Return the (X, Y) coordinate for the center point of the cell that contains the specified text.  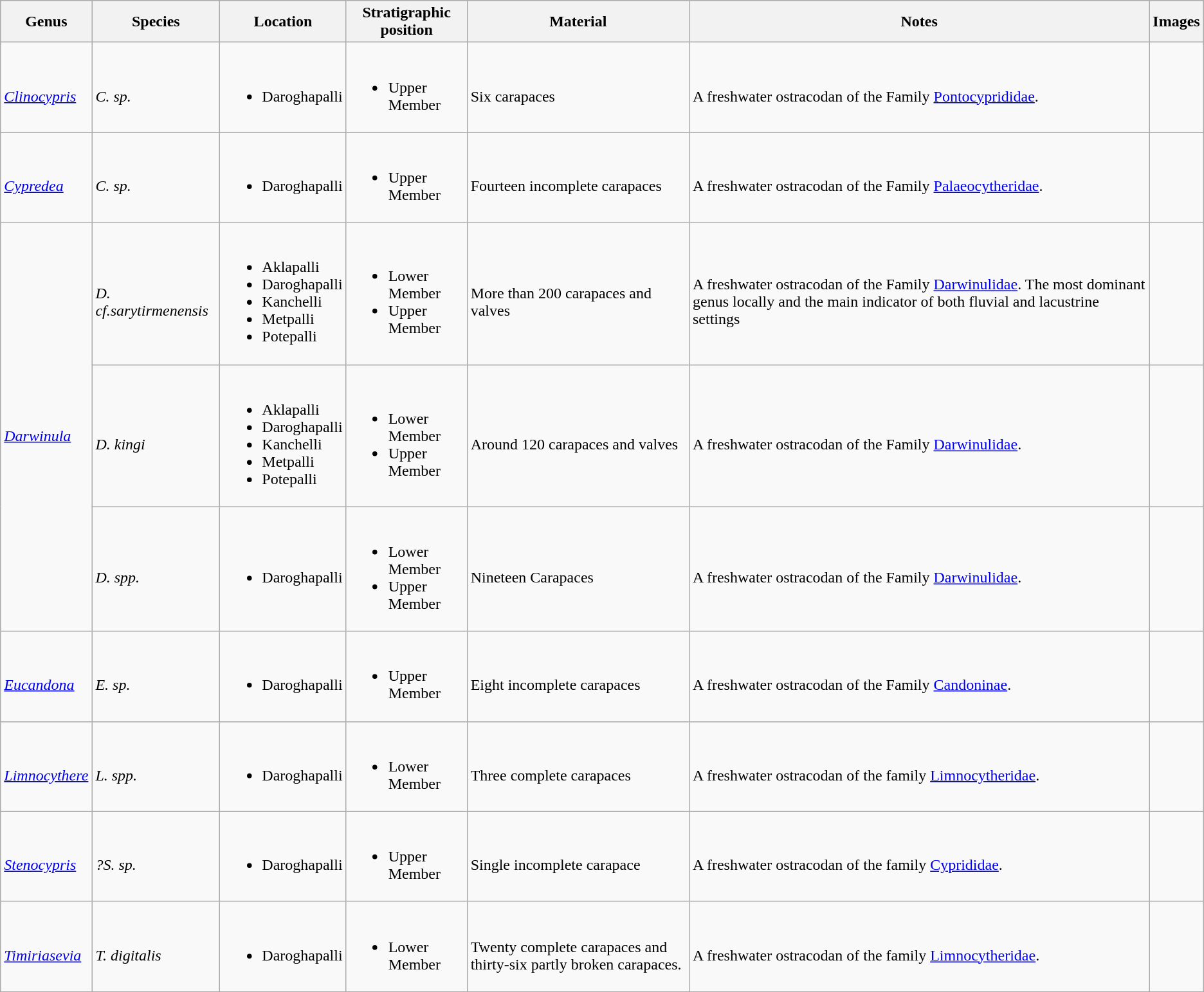
L. spp. (156, 766)
Twenty complete carapaces and thirty-six partly broken carapaces. (578, 946)
Eucandona (46, 676)
A freshwater ostracodan of the Family Candoninae. (918, 676)
T. digitalis (156, 946)
Three complete carapaces (578, 766)
E. sp. (156, 676)
Clinocypris (46, 87)
Single incomplete carapace (578, 856)
A freshwater ostracodan of the Family Darwinulidae. The most dominant genus locally and the main indicator of both fluvial and lacustrine settings (918, 293)
More than 200 carapaces and valves (578, 293)
Notes (918, 22)
A freshwater ostracodan of the Family Pontocyprididae. (918, 87)
Limnocythere (46, 766)
Six carapaces (578, 87)
Genus (46, 22)
?S. sp. (156, 856)
Fourteen incomplete carapaces (578, 177)
Darwinula (46, 427)
Stenocypris (46, 856)
Images (1176, 22)
D. spp. (156, 569)
Location (283, 22)
Material (578, 22)
Cypredea (46, 177)
Eight incomplete carapaces (578, 676)
D. cf.sarytirmenensis (156, 293)
Species (156, 22)
D. kingi (156, 436)
A freshwater ostracodan of the family Cyprididae. (918, 856)
A freshwater ostracodan of the Family Palaeocytheridae. (918, 177)
Stratigraphic position (406, 22)
Timiriasevia (46, 946)
Nineteen Carapaces (578, 569)
Around 120 carapaces and valves (578, 436)
